Provide the (X, Y) coordinate of the cell's center where the given text is located.  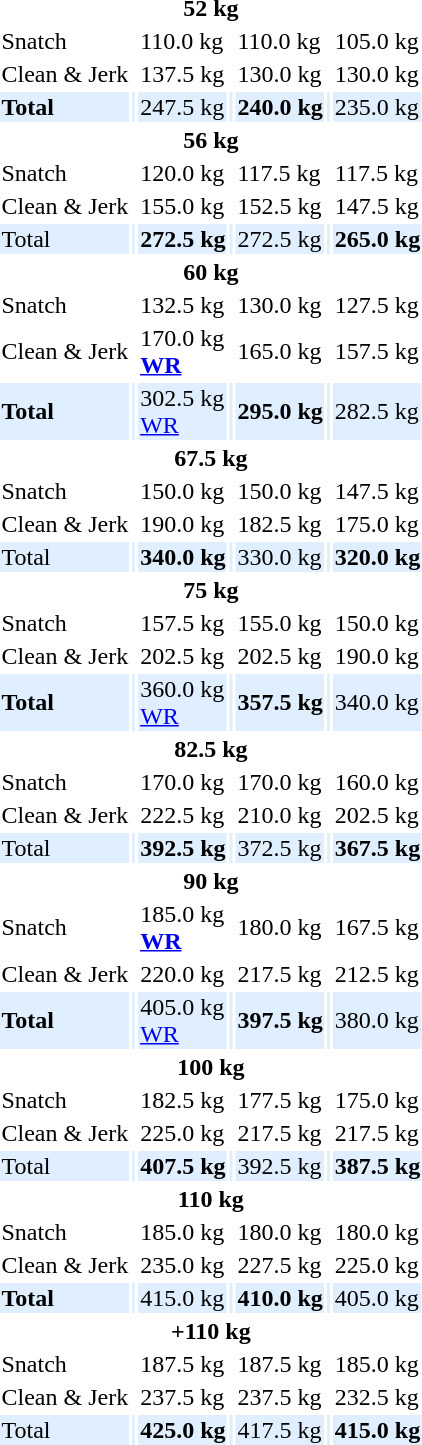
357.5 kg (280, 702)
380.0 kg (377, 1020)
302.5 kgWR (183, 412)
247.5 kg (183, 107)
177.5 kg (280, 1100)
360.0 kgWR (183, 702)
60 kg (211, 272)
265.0 kg (377, 239)
100 kg (211, 1067)
367.5 kg (377, 848)
+110 kg (211, 1331)
240.0 kg (280, 107)
127.5 kg (377, 305)
212.5 kg (377, 974)
82.5 kg (211, 749)
75 kg (211, 590)
165.0 kg (280, 352)
222.5 kg (183, 815)
397.5 kg (280, 1020)
137.5 kg (183, 74)
410.0 kg (280, 1298)
90 kg (211, 881)
185.0 kgWR (183, 928)
232.5 kg (377, 1397)
417.5 kg (280, 1430)
167.5 kg (377, 928)
227.5 kg (280, 1265)
105.0 kg (377, 41)
132.5 kg (183, 305)
320.0 kg (377, 557)
405.0 kg (377, 1298)
295.0 kg (280, 412)
110 kg (211, 1199)
405.0 kgWR (183, 1020)
425.0 kg (183, 1430)
220.0 kg (183, 974)
152.5 kg (280, 206)
210.0 kg (280, 815)
282.5 kg (377, 412)
330.0 kg (280, 557)
56 kg (211, 140)
120.0 kg (183, 173)
372.5 kg (280, 848)
407.5 kg (183, 1166)
170.0 kgWR (183, 352)
160.0 kg (377, 782)
387.5 kg (377, 1166)
67.5 kg (211, 458)
